Search for the cell housing the specified text and yield its (x, y) center coordinate. 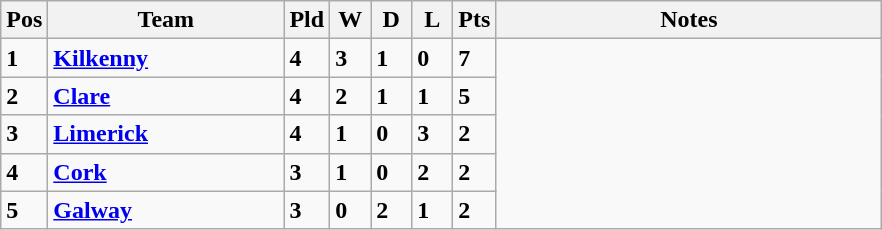
Cork (166, 172)
Pos (24, 20)
D (392, 20)
L (432, 20)
Pts (474, 20)
W (350, 20)
Clare (166, 96)
Limerick (166, 134)
Notes (689, 20)
7 (474, 58)
Kilkenny (166, 58)
Galway (166, 210)
Pld (307, 20)
Team (166, 20)
